Scan for the cell matching the given text and deliver its (x, y) coordinate at center. 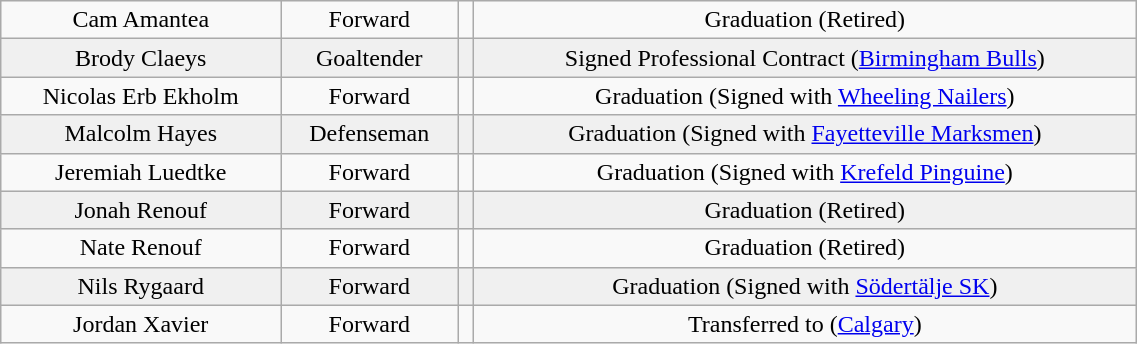
Brody Claeys (141, 58)
Nicolas Erb Ekholm (141, 96)
Graduation (Signed with Södertälje SK) (805, 286)
Jonah Renouf (141, 210)
Graduation (Signed with Fayetteville Marksmen) (805, 134)
Jeremiah Luedtke (141, 172)
Graduation (Signed with Wheeling Nailers) (805, 96)
Nate Renouf (141, 248)
Jordan Xavier (141, 324)
Malcolm Hayes (141, 134)
Signed Professional Contract (Birmingham Bulls) (805, 58)
Graduation (Signed with Krefeld Pinguine) (805, 172)
Nils Rygaard (141, 286)
Transferred to (Calgary) (805, 324)
Defenseman (370, 134)
Cam Amantea (141, 20)
Goaltender (370, 58)
